Find where the given text appears and provide that cell's center as (X, Y) coordinate. 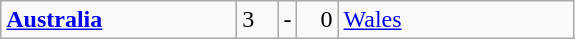
3 (258, 20)
0 (318, 20)
- (288, 20)
Australia (119, 20)
Wales (456, 20)
